Return [X, Y] of the center of cell containing provided text 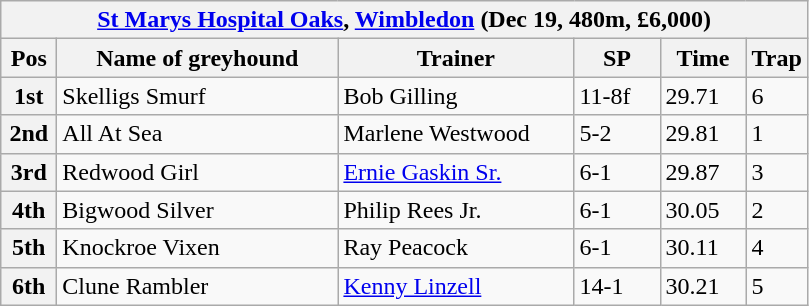
5 [776, 286]
SP [617, 58]
Marlene Westwood [456, 134]
Name of greyhound [198, 58]
30.21 [703, 286]
All At Sea [198, 134]
30.05 [703, 210]
14-1 [617, 286]
Bob Gilling [456, 96]
Clune Rambler [198, 286]
29.71 [703, 96]
5-2 [617, 134]
1 [776, 134]
3 [776, 172]
Trainer [456, 58]
2 [776, 210]
Pos [29, 58]
6 [776, 96]
6th [29, 286]
5th [29, 248]
4 [776, 248]
Knockroe Vixen [198, 248]
Trap [776, 58]
Skelligs Smurf [198, 96]
Kenny Linzell [456, 286]
1st [29, 96]
2nd [29, 134]
St Marys Hospital Oaks, Wimbledon (Dec 19, 480m, £6,000) [404, 20]
Bigwood Silver [198, 210]
29.81 [703, 134]
29.87 [703, 172]
Redwood Girl [198, 172]
3rd [29, 172]
11-8f [617, 96]
30.11 [703, 248]
Time [703, 58]
Ray Peacock [456, 248]
Philip Rees Jr. [456, 210]
4th [29, 210]
Ernie Gaskin Sr. [456, 172]
